Locate the cell with the specified text and output its [x, y] center coordinate. 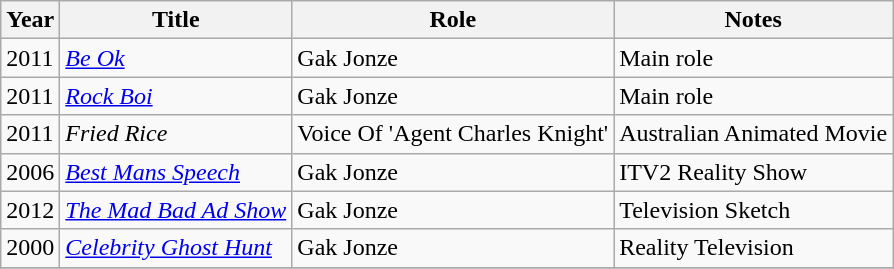
Year [30, 20]
2012 [30, 210]
2000 [30, 248]
Australian Animated Movie [754, 134]
Title [176, 20]
Television Sketch [754, 210]
ITV2 Reality Show [754, 172]
Role [453, 20]
2006 [30, 172]
Voice Of 'Agent Charles Knight' [453, 134]
Fried Rice [176, 134]
Best Mans Speech [176, 172]
Celebrity Ghost Hunt [176, 248]
Rock Boi [176, 96]
Be Ok [176, 58]
Reality Television [754, 248]
The Mad Bad Ad Show [176, 210]
Notes [754, 20]
